Provide the (X, Y) coordinate of the cell's center where the given text is located.  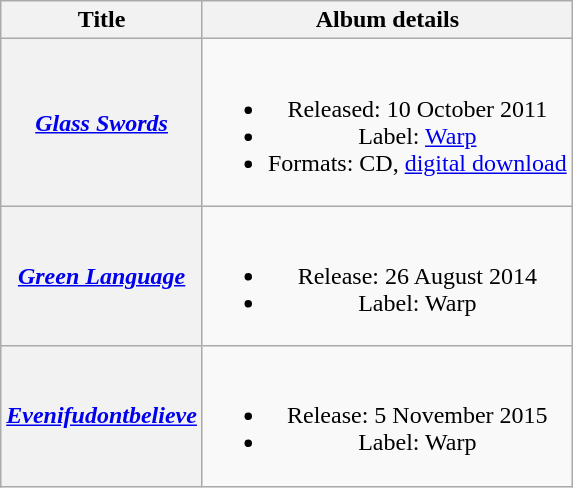
Title (102, 20)
Glass Swords (102, 122)
Evenifudontbelieve (102, 416)
Album details (387, 20)
Release: 5 November 2015Label: Warp (387, 416)
Release: 26 August 2014Label: Warp (387, 276)
Released: 10 October 2011Label: WarpFormats: CD, digital download (387, 122)
Green Language (102, 276)
